For the text-containing cell, return its midpoint in (X, Y) coordinate format. 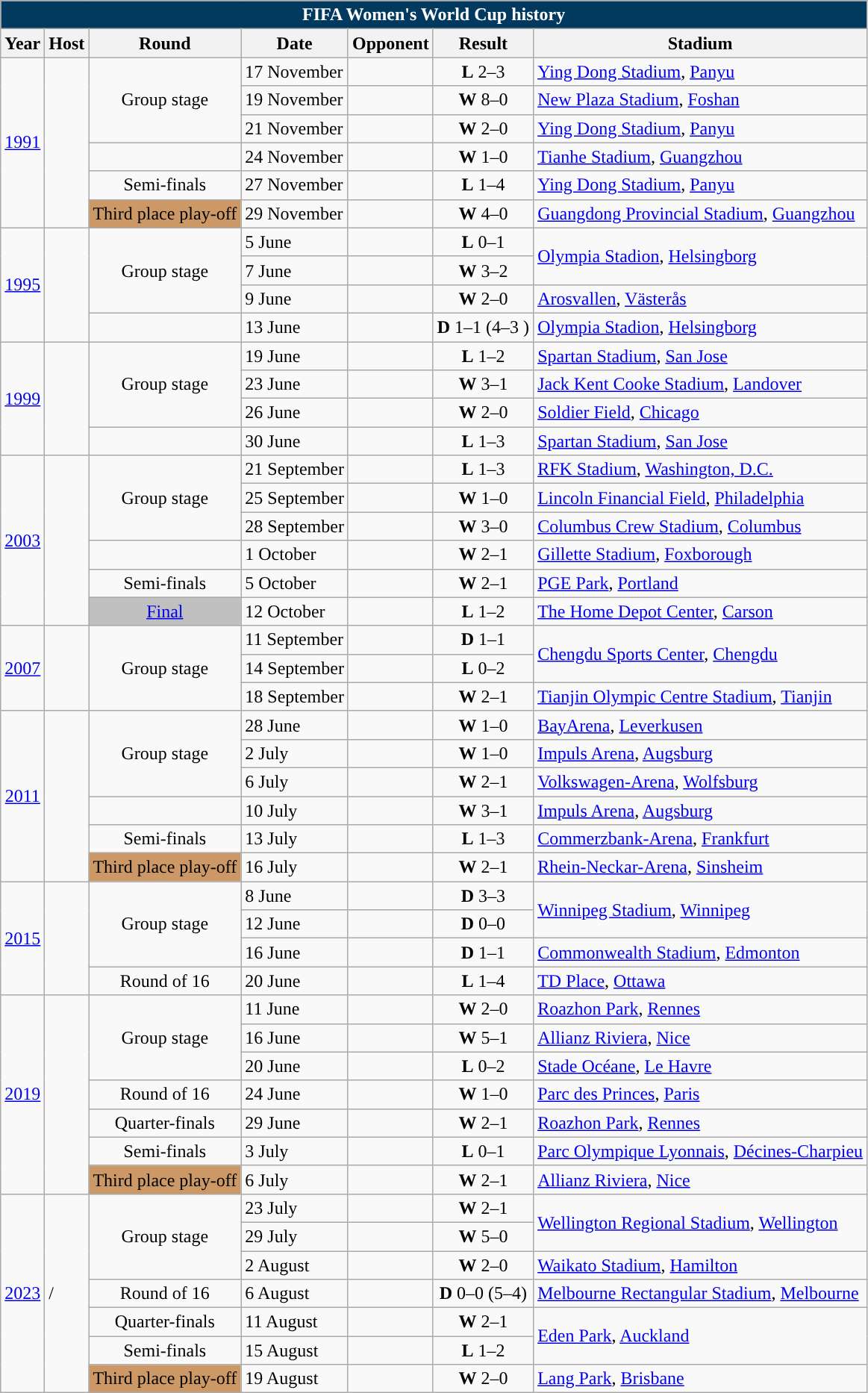
3 July (295, 1151)
Lang Park, Brisbane (700, 1379)
Arosvallen, Västerås (700, 299)
26 June (295, 413)
Round (165, 43)
15 August (295, 1350)
17 November (295, 72)
D 0–0 (5–4) (483, 1294)
24 November (295, 157)
Chengdu Sports Center, Chengdu (700, 654)
/ (67, 1293)
Guangdong Provincial Stadium, Guangzhou (700, 214)
29 July (295, 1236)
Commonwealth Stadium, Edmonton (700, 953)
Date (295, 43)
Tianhe Stadium, Guangzhou (700, 157)
30 June (295, 441)
Jack Kent Cooke Stadium, Landover (700, 384)
13 July (295, 839)
2023 (22, 1293)
W 8–0 (483, 100)
FIFA Women's World Cup history (434, 15)
7 June (295, 270)
11 August (295, 1322)
1999 (22, 399)
Waikato Stadium, Hamilton (700, 1265)
Result (483, 43)
1995 (22, 284)
Opponent (390, 43)
Columbus Crew Stadium, Columbus (700, 526)
D 1–1 (4–3 ) (483, 327)
2 August (295, 1265)
Final (165, 611)
W 3–2 (483, 270)
23 July (295, 1208)
The Home Depot Center, Carson (700, 611)
16 July (295, 867)
8 June (295, 896)
W 5–0 (483, 1236)
2003 (22, 540)
Melbourne Rectangular Stadium, Melbourne (700, 1294)
Stadium (700, 43)
2019 (22, 1094)
Gillette Stadium, Foxborough (700, 555)
19 November (295, 100)
PGE Park, Portland (700, 583)
Lincoln Financial Field, Philadelphia (700, 498)
D 3–3 (483, 896)
Commerzbank-Arena, Frankfurt (700, 839)
2 July (295, 753)
5 June (295, 242)
6 August (295, 1294)
W 3–0 (483, 526)
24 June (295, 1094)
W 5–1 (483, 1038)
Parc Olympique Lyonnais, Décines-Charpieu (700, 1151)
29 November (295, 214)
14 September (295, 668)
10 July (295, 810)
New Plaza Stadium, Foshan (700, 100)
Winnipeg Stadium, Winnipeg (700, 910)
Eden Park, Auckland (700, 1336)
RFK Stadium, Washington, D.C. (700, 470)
Parc des Princes, Paris (700, 1094)
2011 (22, 796)
19 June (295, 356)
19 August (295, 1379)
Soldier Field, Chicago (700, 413)
11 September (295, 640)
21 November (295, 128)
Year (22, 43)
2015 (22, 938)
TD Place, Ottawa (700, 981)
13 June (295, 327)
11 June (295, 1009)
25 September (295, 498)
D 0–0 (483, 924)
W 4–0 (483, 214)
Stade Océane, Le Havre (700, 1066)
Rhein-Neckar-Arena, Sinsheim (700, 867)
BayArena, Leverkusen (700, 725)
12 June (295, 924)
L 2–3 (483, 72)
Volkswagen-Arena, Wolfsburg (700, 782)
Wellington Regional Stadium, Wellington (700, 1222)
21 September (295, 470)
1 October (295, 555)
18 September (295, 696)
29 June (295, 1123)
27 November (295, 185)
1991 (22, 143)
2007 (22, 668)
28 September (295, 526)
Tianjin Olympic Centre Stadium, Tianjin (700, 696)
23 June (295, 384)
12 October (295, 611)
28 June (295, 725)
Host (67, 43)
5 October (295, 583)
9 June (295, 299)
